Determine the (X, Y) coordinate at the center of the cell enclosing the given text.  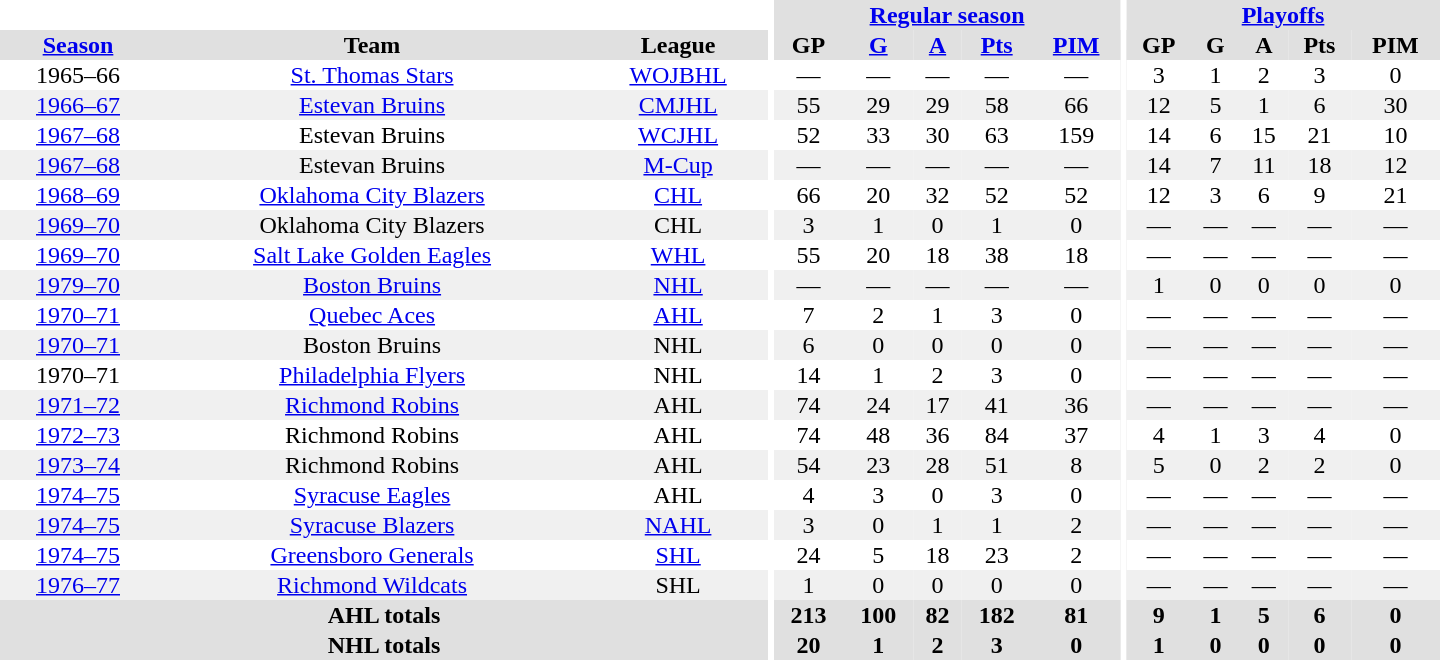
WHL (678, 255)
Salt Lake Golden Eagles (372, 255)
1966–67 (78, 105)
WCJHL (678, 135)
81 (1076, 615)
17 (937, 405)
1968–69 (78, 195)
Syracuse Eagles (372, 495)
AHL totals (384, 615)
54 (808, 465)
1979–70 (78, 285)
Regular season (946, 15)
11 (1264, 165)
58 (997, 105)
NAHL (678, 525)
8 (1076, 465)
St. Thomas Stars (372, 75)
Syracuse Blazers (372, 525)
Greensboro Generals (372, 555)
M-Cup (678, 165)
82 (937, 615)
213 (808, 615)
100 (878, 615)
NHL totals (384, 645)
1976–77 (78, 585)
41 (997, 405)
Playoffs (1283, 15)
15 (1264, 135)
League (678, 45)
1972–73 (78, 435)
CMJHL (678, 105)
Richmond Wildcats (372, 585)
51 (997, 465)
Philadelphia Flyers (372, 375)
182 (997, 615)
1971–72 (78, 405)
37 (1076, 435)
10 (1396, 135)
Quebec Aces (372, 315)
48 (878, 435)
1965–66 (78, 75)
32 (937, 195)
63 (997, 135)
84 (997, 435)
28 (937, 465)
159 (1076, 135)
33 (878, 135)
Season (78, 45)
Team (372, 45)
WOJBHL (678, 75)
1973–74 (78, 465)
38 (997, 255)
